Return [x, y] of the center of cell containing provided text 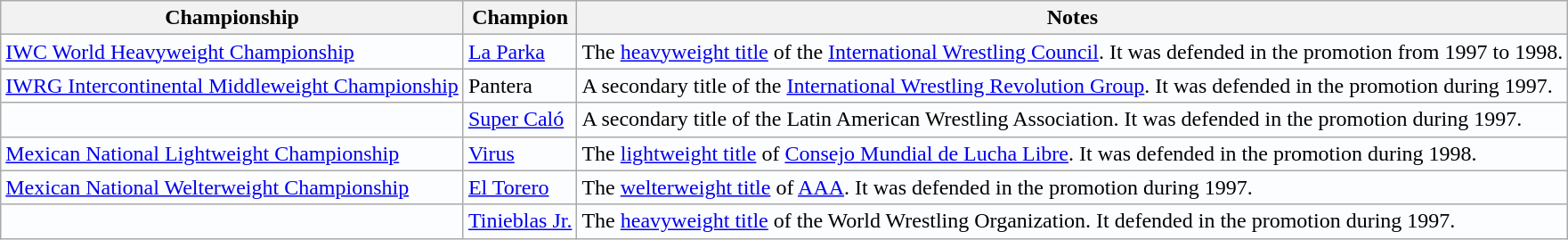
The welterweight title of AAA. It was defended in the promotion during 1997. [1072, 187]
A secondary title of the International Wrestling Revolution Group. It was defended in the promotion during 1997. [1072, 86]
Tinieblas Jr. [520, 221]
El Torero [520, 187]
Mexican National Lightweight Championship [232, 153]
IWC World Heavyweight Championship [232, 52]
Super Caló [520, 120]
Virus [520, 153]
The heavyweight title of the International Wrestling Council. It was defended in the promotion from 1997 to 1998. [1072, 52]
Championship [232, 18]
IWRG Intercontinental Middleweight Championship [232, 86]
The lightweight title of Consejo Mundial de Lucha Libre. It was defended in the promotion during 1998. [1072, 153]
A secondary title of the Latin American Wrestling Association. It was defended in the promotion during 1997. [1072, 120]
La Parka [520, 52]
Mexican National Welterweight Championship [232, 187]
Champion [520, 18]
The heavyweight title of the World Wrestling Organization. It defended in the promotion during 1997. [1072, 221]
Notes [1072, 18]
Pantera [520, 86]
